Return (X, Y) of the center of cell containing provided text 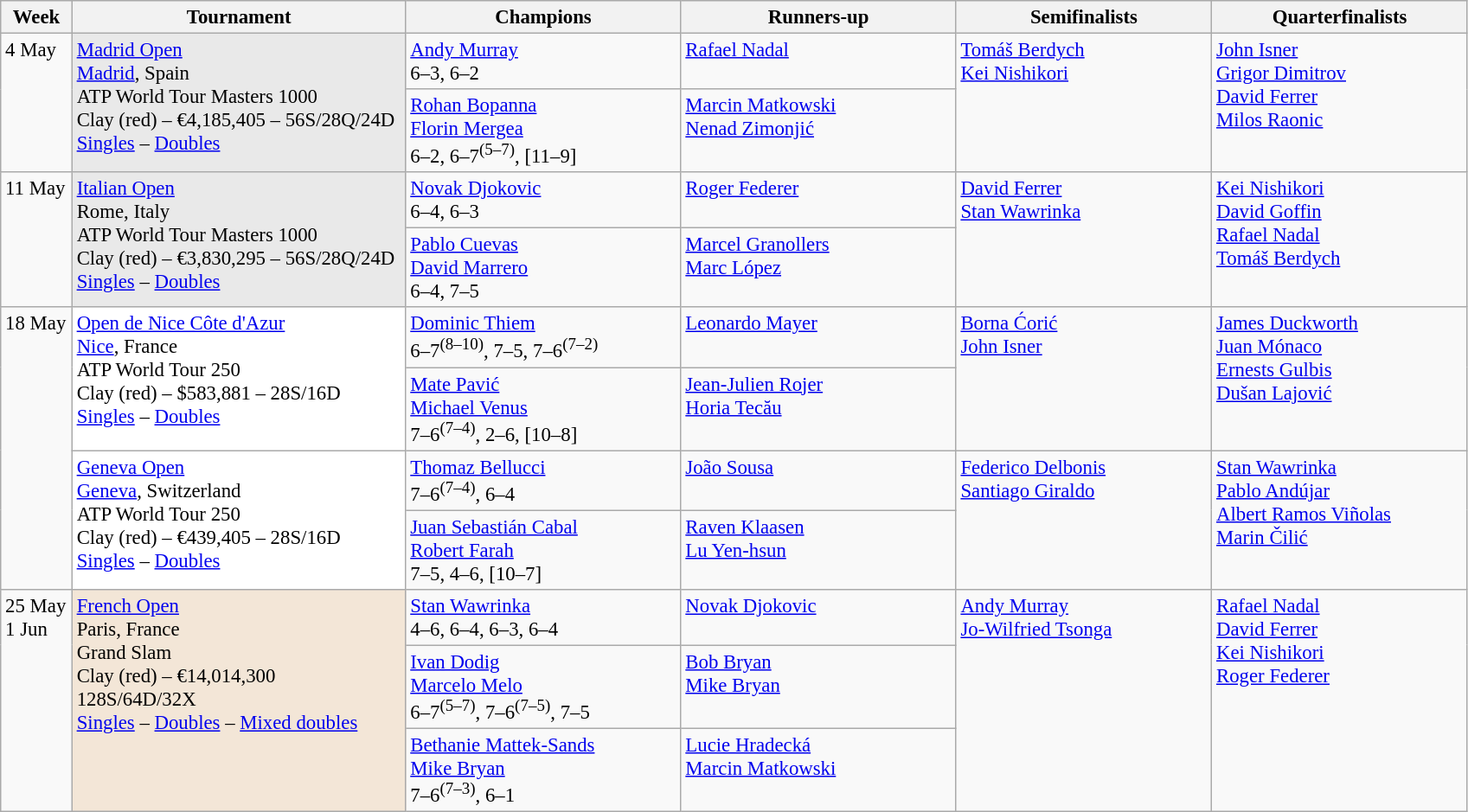
Rohan Bopanna Florin Mergea 6–2, 6–7(5–7), [11–9] (543, 131)
Stan Wawrinka Pablo Andújar Albert Ramos Viñolas Marin Čilić (1340, 521)
Quarterfinalists (1340, 17)
Rafael Nadal David Ferrer Kei Nishikori Roger Federer (1340, 700)
Week (36, 17)
Borna Ćorić John Isner (1084, 379)
João Sousa (818, 481)
David Ferrer Stan Wawrinka (1084, 240)
Marcel Granollers Marc López (818, 268)
Champions (543, 17)
25 May1 Jun (36, 700)
Roger Federer (818, 201)
Madrid Open Madrid, SpainATP World Tour Masters 1000Clay (red) – €4,185,405 – 56S/28Q/24D Singles – Doubles (239, 104)
Tournament (239, 17)
Federico Delbonis Santiago Giraldo (1084, 521)
Jean-Julien Rojer Horia Tecău (818, 409)
Lucie Hradecká Marcin Matkowski (818, 770)
Rafael Nadal (818, 62)
Tomáš Berdych Kei Nishikori (1084, 104)
Pablo Cuevas David Marrero6–4, 7–5 (543, 268)
James Duckworth Juan Mónaco Ernests Gulbis Dušan Lajović (1340, 379)
Dominic Thiem6–7(8–10), 7–5, 7–6(7–2) (543, 337)
Andy Murray Jo-Wilfried Tsonga (1084, 700)
Geneva Open Geneva, SwitzerlandATP World Tour 250Clay (red) – €439,405 – 28S/16D Singles – Doubles (239, 521)
Bob Bryan Mike Bryan (818, 687)
Kei Nishikori David Goffin Rafael Nadal Tomáš Berdych (1340, 240)
Stan Wawrinka 4–6, 6–4, 6–3, 6–4 (543, 617)
Andy Murray6–3, 6–2 (543, 62)
Raven Klaasen Lu Yen-hsun (818, 550)
Open de Nice Côte d'Azur Nice, FranceATP World Tour 250Clay (red) – $583,881 – 28S/16D Singles – Doubles (239, 379)
Thomaz Bellucci7–6(7–4), 6–4 (543, 481)
4 May (36, 104)
Marcin Matkowski Nenad Zimonjić (818, 131)
11 May (36, 240)
Semifinalists (1084, 17)
Runners-up (818, 17)
Ivan Dodig Marcelo Melo6–7(5–7), 7–6(7–5), 7–5 (543, 687)
Novak Djokovic6–4, 6–3 (543, 201)
Mate Pavić Michael Venus7–6(7–4), 2–6, [10–8] (543, 409)
French Open Paris, FranceGrand SlamClay (red) – €14,014,300128S/64D/32XSingles – Doubles – Mixed doubles (239, 700)
Juan Sebastián Cabal Robert Farah7–5, 4–6, [10–7] (543, 550)
Novak Djokovic (818, 617)
Italian Open Rome, ItalyATP World Tour Masters 1000Clay (red) – €3,830,295 – 56S/28Q/24D Singles – Doubles (239, 240)
John Isner Grigor Dimitrov David Ferrer Milos Raonic (1340, 104)
Leonardo Mayer (818, 337)
18 May (36, 449)
Bethanie Mattek-Sands Mike Bryan7–6(7–3), 6–1 (543, 770)
